Scan for the cell matching the given text and deliver its [X, Y] coordinate at center. 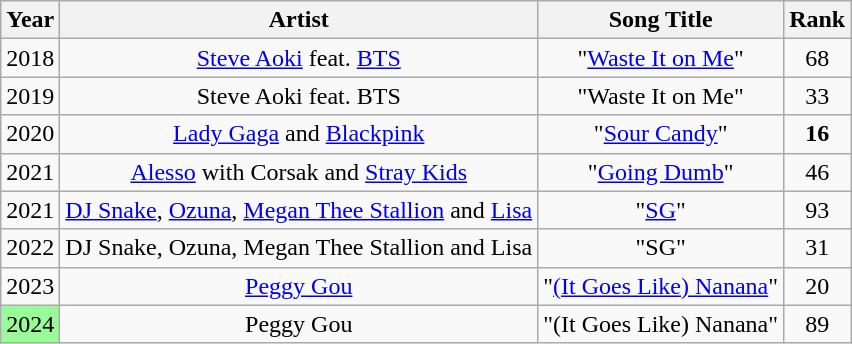
16 [818, 134]
33 [818, 96]
93 [818, 210]
Song Title [661, 20]
Rank [818, 20]
"Sour Candy" [661, 134]
Year [30, 20]
2024 [30, 324]
68 [818, 58]
2023 [30, 286]
Artist [299, 20]
2020 [30, 134]
2018 [30, 58]
31 [818, 248]
89 [818, 324]
2022 [30, 248]
46 [818, 172]
2019 [30, 96]
Alesso with Corsak and Stray Kids [299, 172]
Lady Gaga and Blackpink [299, 134]
20 [818, 286]
"Going Dumb" [661, 172]
